Determine the [X, Y] coordinate at the center of the cell enclosing the given text.  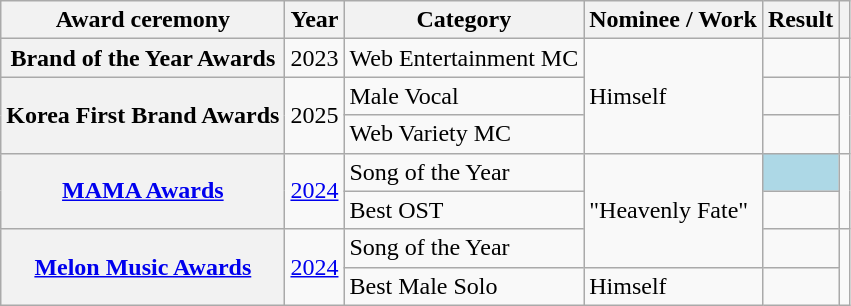
"Heavenly Fate" [674, 210]
Result [800, 20]
Brand of the Year Awards [143, 58]
Male Vocal [464, 96]
Best Male Solo [464, 286]
2025 [314, 115]
Year [314, 20]
Category [464, 20]
Award ceremony [143, 20]
Best OST [464, 210]
Korea First Brand Awards [143, 115]
Melon Music Awards [143, 267]
MAMA Awards [143, 191]
2023 [314, 58]
Nominee / Work [674, 20]
Web Variety MC [464, 134]
Web Entertainment MC [464, 58]
